Extract the (x, y) coordinate from the center of the cell holding the provided text.  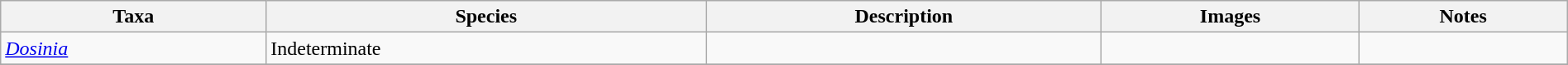
Dosinia (134, 48)
Images (1231, 17)
Taxa (134, 17)
Species (486, 17)
Indeterminate (486, 48)
Description (904, 17)
Notes (1463, 17)
